From the cell containing the given text, extract its center point as (X, Y) coordinate. 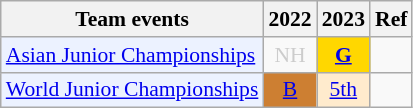
Team events (132, 19)
5th (344, 90)
G (344, 55)
2023 (344, 19)
NH (290, 55)
B (290, 90)
World Junior Championships (132, 90)
2022 (290, 19)
Ref (391, 19)
Asian Junior Championships (132, 55)
